Detect which cell encompasses the target text, then output its (x, y) center coordinate. 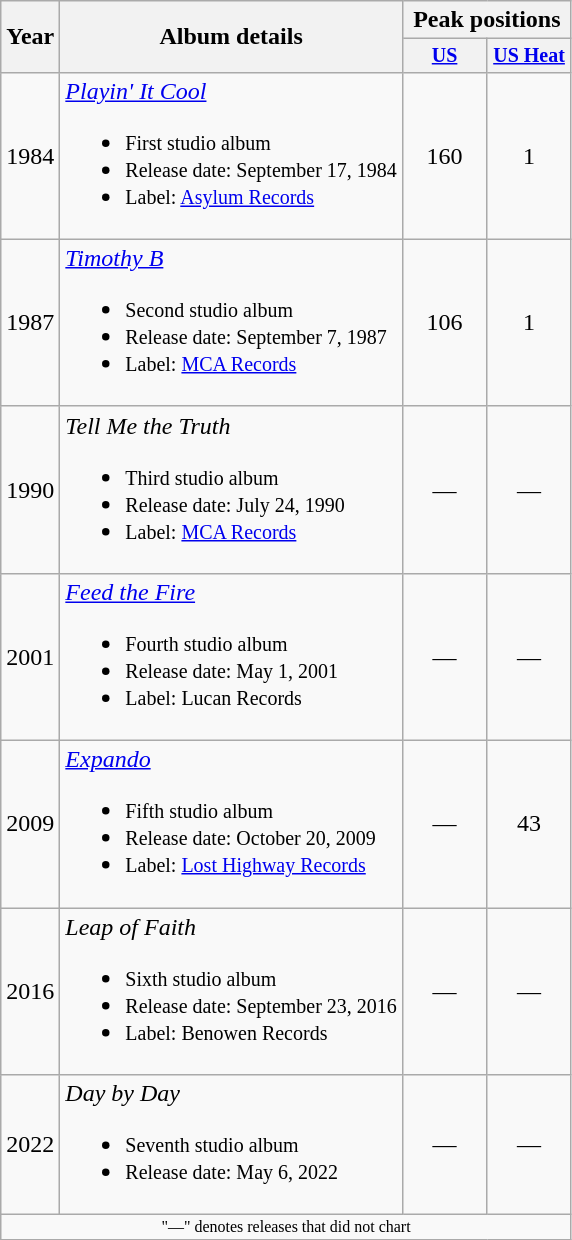
Leap of FaithSixth studio albumRelease date: September 23, 2016Label: Benowen Records (232, 992)
Peak positions (486, 20)
160 (444, 156)
Album details (232, 37)
2022 (30, 1145)
1987 (30, 322)
"—" denotes releases that did not chart (286, 1227)
Feed the FireFourth studio albumRelease date: May 1, 2001Label: Lucan Records (232, 656)
1984 (30, 156)
Tell Me the TruthThird studio albumRelease date: July 24, 1990Label: MCA Records (232, 490)
Day by DaySeventh studio albumRelease date: May 6, 2022 (232, 1145)
106 (444, 322)
Timothy BSecond studio albumRelease date: September 7, 1987Label: MCA Records (232, 322)
Year (30, 37)
1990 (30, 490)
2016 (30, 992)
Playin' It CoolFirst studio albumRelease date: September 17, 1984Label: Asylum Records (232, 156)
2001 (30, 656)
US Heat (529, 56)
43 (529, 824)
ExpandoFifth studio albumRelease date: October 20, 2009Label: Lost Highway Records (232, 824)
US (444, 56)
2009 (30, 824)
